Extract the (x, y) coordinate from the center of the cell holding the provided text.  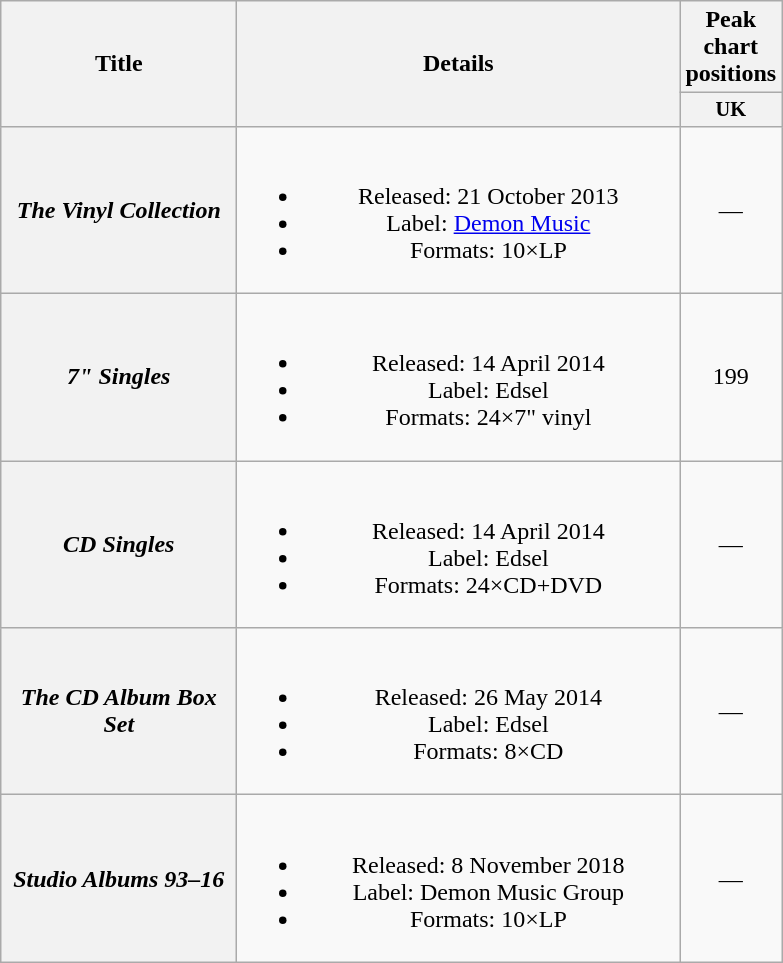
Title (119, 64)
Released: 14 April 2014Label: EdselFormats: 24×CD+DVD (458, 544)
Peak chart positions (731, 47)
Released: 14 April 2014Label: EdselFormats: 24×7" vinyl (458, 378)
7" Singles (119, 378)
Studio Albums 93–16 (119, 878)
UK (731, 110)
199 (731, 378)
The CD Album Box Set (119, 712)
Released: 26 May 2014Label: EdselFormats: 8×CD (458, 712)
CD Singles (119, 544)
Details (458, 64)
The Vinyl Collection (119, 210)
Released: 21 October 2013Label: Demon MusicFormats: 10×LP (458, 210)
Released: 8 November 2018Label: Demon Music GroupFormats: 10×LP (458, 878)
